Find where the given text appears and provide that cell's center as (X, Y) coordinate. 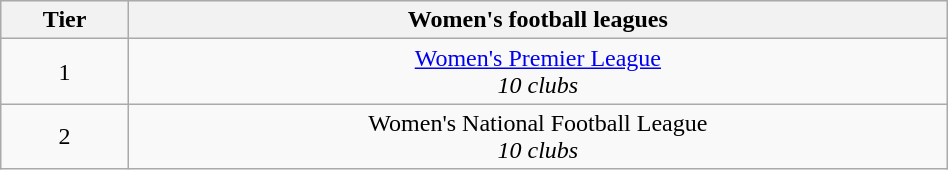
Women's football leagues (538, 20)
Tier (65, 20)
2 (65, 136)
Women's National Football League10 clubs (538, 136)
Women's Premier League10 clubs (538, 72)
1 (65, 72)
